Return (x, y) of the center of cell containing provided text 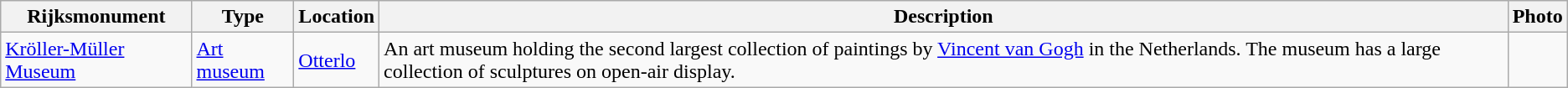
Location (337, 17)
Description (944, 17)
Kröller-Müller Museum (96, 60)
Rijksmonument (96, 17)
Photo (1538, 17)
Type (243, 17)
Otterlo (337, 60)
Art museum (243, 60)
